Extract the (X, Y) coordinate from the center of the cell holding the provided text.  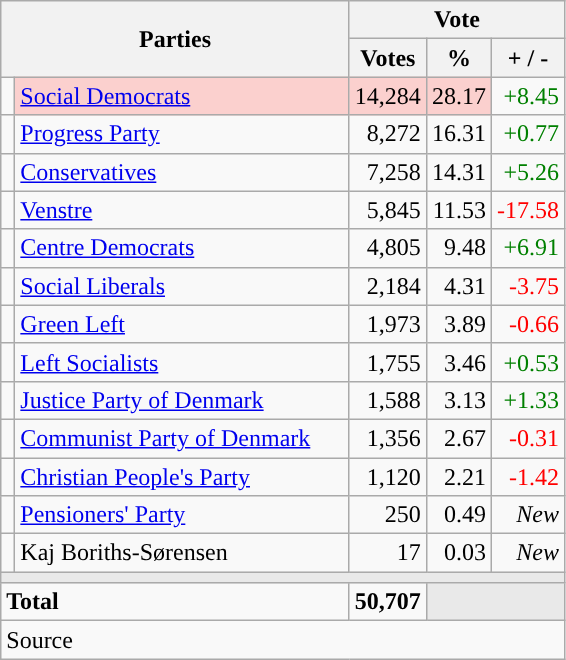
-0.31 (528, 438)
0.03 (458, 553)
Progress Party (182, 134)
5,845 (388, 210)
3.46 (458, 362)
+ / - (528, 58)
1,120 (388, 477)
14.31 (458, 172)
-0.66 (528, 324)
2.21 (458, 477)
+6.91 (528, 248)
Pensioners' Party (182, 515)
16.31 (458, 134)
Social Democrats (182, 96)
9.48 (458, 248)
+8.45 (528, 96)
Total (176, 602)
2,184 (388, 286)
Kaj Boriths-Sørensen (182, 553)
Justice Party of Denmark (182, 400)
-17.58 (528, 210)
Left Socialists (182, 362)
4,805 (388, 248)
14,284 (388, 96)
Votes (388, 58)
+0.53 (528, 362)
+1.33 (528, 400)
Communist Party of Denmark (182, 438)
Source (283, 640)
250 (388, 515)
Venstre (182, 210)
50,707 (388, 602)
Social Liberals (182, 286)
2.67 (458, 438)
Green Left (182, 324)
-3.75 (528, 286)
4.31 (458, 286)
-1.42 (528, 477)
Centre Democrats (182, 248)
1,973 (388, 324)
+0.77 (528, 134)
+5.26 (528, 172)
0.49 (458, 515)
Christian People's Party (182, 477)
Vote (456, 20)
% (458, 58)
3.13 (458, 400)
1,588 (388, 400)
17 (388, 553)
3.89 (458, 324)
1,356 (388, 438)
11.53 (458, 210)
28.17 (458, 96)
Parties (176, 39)
Conservatives (182, 172)
7,258 (388, 172)
1,755 (388, 362)
8,272 (388, 134)
